Detect which cell encompasses the target text, then output its [X, Y] center coordinate. 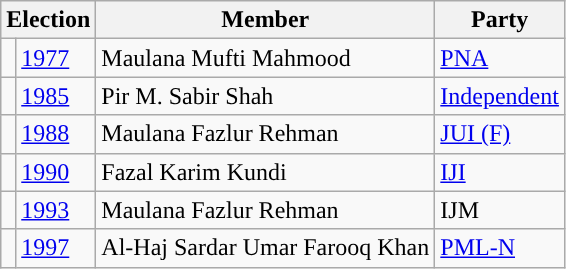
IJI [500, 172]
Party [500, 20]
Maulana Mufti Mahmood [266, 58]
1977 [56, 58]
Fazal Karim Kundi [266, 172]
1988 [56, 134]
Independent [500, 96]
1997 [56, 248]
Member [266, 20]
1990 [56, 172]
JUI (F) [500, 134]
IJM [500, 210]
PNA [500, 58]
PML-N [500, 248]
1993 [56, 210]
Election [48, 20]
Al-Haj Sardar Umar Farooq Khan [266, 248]
Pir M. Sabir Shah [266, 96]
1985 [56, 96]
